Return the [x, y] coordinate for the center point of the cell that contains the specified text.  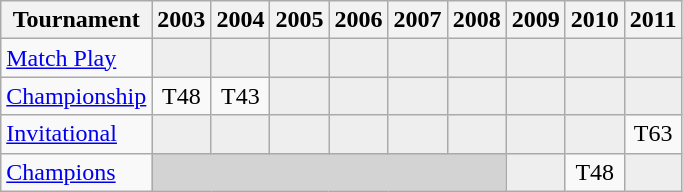
2006 [358, 20]
2009 [536, 20]
T63 [653, 134]
Tournament [76, 20]
Match Play [76, 58]
Invitational [76, 134]
2003 [182, 20]
2011 [653, 20]
2004 [240, 20]
T43 [240, 96]
2008 [476, 20]
Champions [76, 172]
2010 [594, 20]
2007 [418, 20]
Championship [76, 96]
2005 [300, 20]
